Detect which cell encompasses the target text, then output its (X, Y) center coordinate. 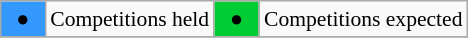
Competitions held (130, 19)
Competitions expected (364, 19)
